For the text-containing cell, return its midpoint in [X, Y] coordinate format. 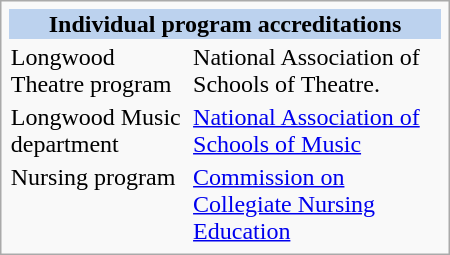
Longwood Theatre program [98, 70]
Longwood Music department [98, 130]
National Association of Schools of Theatre. [316, 70]
Individual program accreditations [224, 24]
Nursing program [98, 204]
National Association of Schools of Music [316, 130]
Commission on Collegiate Nursing Education [316, 204]
